Pinpoint the cell where the given text exists, returning its (x, y) midpoint coordinate. 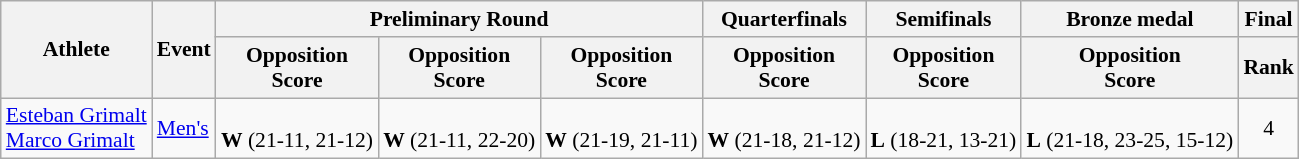
Preliminary Round (460, 19)
Semifinals (944, 19)
W (21-11, 21-12) (297, 128)
Quarterfinals (784, 19)
Event (184, 50)
Rank (1268, 68)
W (21-11, 22-20) (459, 128)
Men's (184, 128)
Athlete (76, 50)
Bronze medal (1130, 19)
4 (1268, 128)
Esteban Grimalt Marco Grimalt (76, 128)
L (21-18, 23-25, 15-12) (1130, 128)
W (21-18, 21-12) (784, 128)
Final (1268, 19)
L (18-21, 13-21) (944, 128)
W (21-19, 21-11) (621, 128)
